Provide the [X, Y] coordinate of the cell's center where the given text is located.  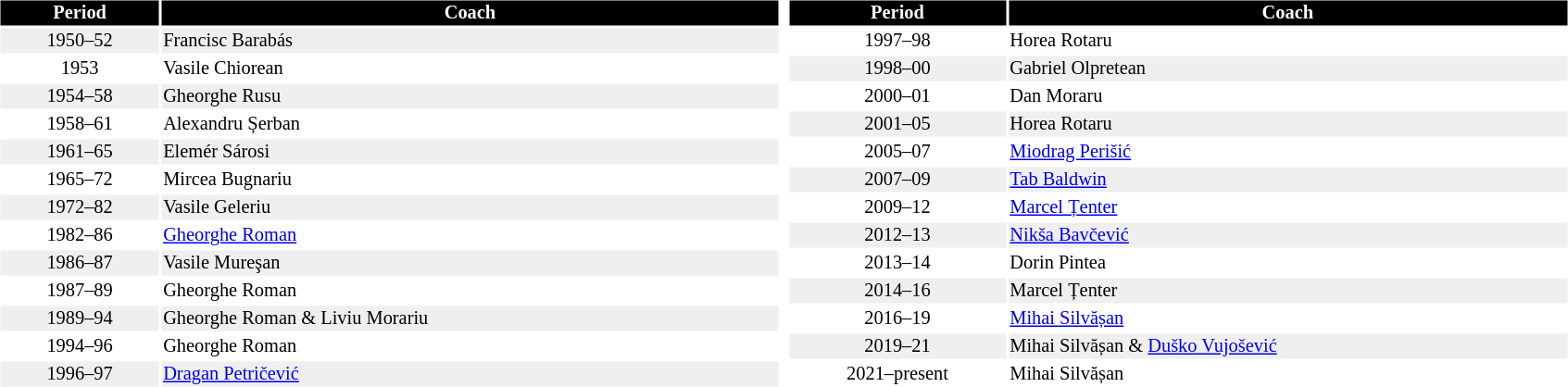
Dan Moraru [1287, 96]
Tab Baldwin [1287, 180]
1954–58 [80, 96]
2001–05 [897, 124]
1989–94 [80, 318]
2019–21 [897, 346]
Alexandru Șerban [470, 124]
1965–72 [80, 180]
Elemér Sárosi [470, 152]
2000–01 [897, 96]
1998–00 [897, 69]
2021–present [897, 374]
2014–16 [897, 291]
1972–82 [80, 207]
2009–12 [897, 207]
Gabriel Olpretean [1287, 69]
Vasile Mureşan [470, 263]
1950–52 [80, 41]
2012–13 [897, 235]
Gheorghe Rusu [470, 96]
Dragan Petričević [470, 374]
Vasile Geleriu [470, 207]
Miodrag Perišić [1287, 152]
Mihai Silvășan & Duško Vujošević [1287, 346]
Vasile Chiorean [470, 69]
1994–96 [80, 346]
Gheorghe Roman & Liviu Morariu [470, 318]
Mircea Bugnariu [470, 180]
2005–07 [897, 152]
1961–65 [80, 152]
Francisc Barabás [470, 41]
Nikša Bavčević [1287, 235]
1987–89 [80, 291]
1997–98 [897, 41]
2016–19 [897, 318]
1958–61 [80, 124]
2013–14 [897, 263]
1982–86 [80, 235]
1953 [80, 69]
1996–97 [80, 374]
2007–09 [897, 180]
1986–87 [80, 263]
Dorin Pintea [1287, 263]
